From the cell containing the given text, extract its center point as (X, Y) coordinate. 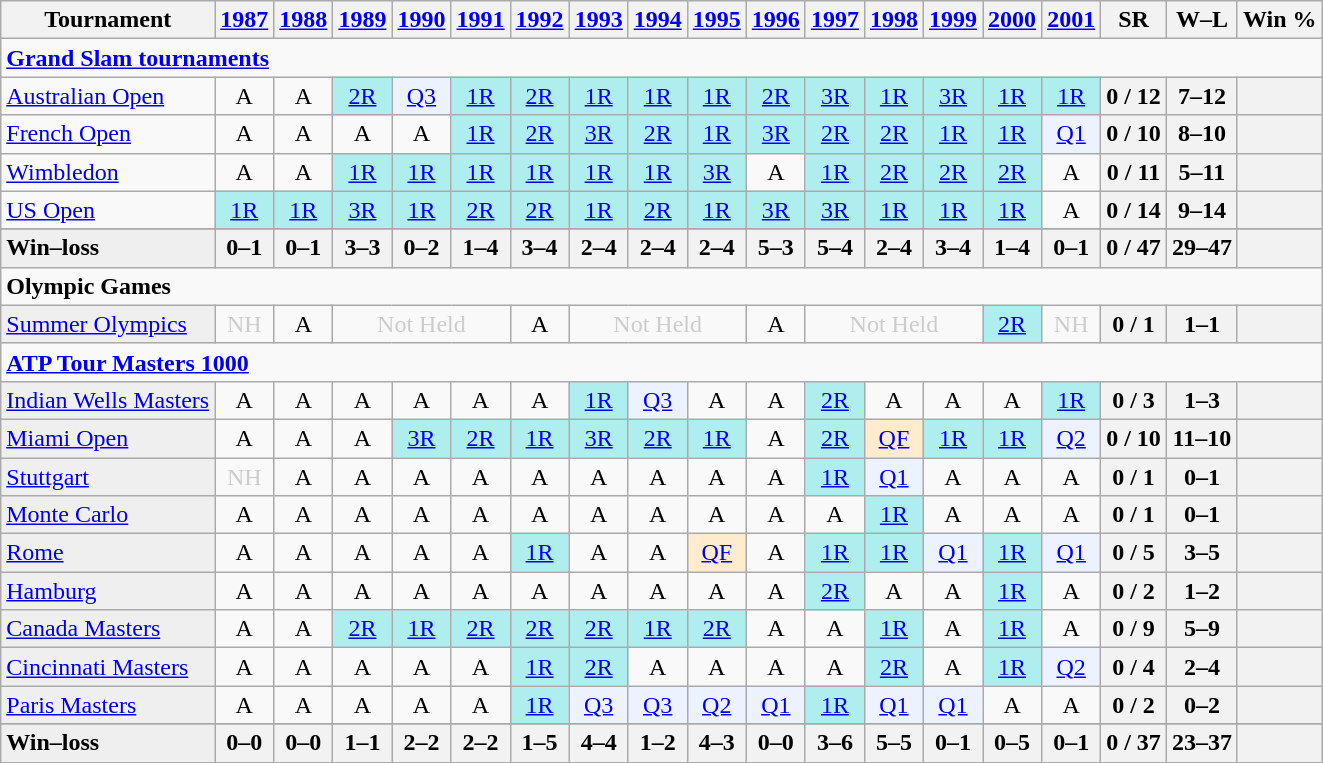
3–5 (1202, 553)
1998 (894, 20)
US Open (108, 210)
2001 (1072, 20)
0 / 12 (1134, 96)
French Open (108, 134)
Paris Masters (108, 705)
Hamburg (108, 591)
5–5 (894, 743)
1999 (952, 20)
1994 (658, 20)
23–37 (1202, 743)
2000 (1012, 20)
1–3 (1202, 400)
3–6 (834, 743)
Indian Wells Masters (108, 400)
1992 (540, 20)
1991 (480, 20)
1997 (834, 20)
1990 (422, 20)
Wimbledon (108, 172)
Win % (1280, 20)
Tournament (108, 20)
0 / 14 (1134, 210)
29–47 (1202, 248)
5–4 (834, 248)
3–3 (362, 248)
Grand Slam tournaments (662, 58)
Rome (108, 553)
1993 (598, 20)
5–9 (1202, 629)
5–11 (1202, 172)
1995 (716, 20)
Australian Open (108, 96)
1996 (776, 20)
0 / 37 (1134, 743)
0 / 9 (1134, 629)
1988 (304, 20)
W–L (1202, 20)
5–3 (776, 248)
Stuttgart (108, 477)
0 / 5 (1134, 553)
4–4 (598, 743)
8–10 (1202, 134)
0–5 (1012, 743)
Summer Olympics (108, 324)
Canada Masters (108, 629)
ATP Tour Masters 1000 (662, 362)
11–10 (1202, 438)
SR (1134, 20)
1987 (244, 20)
Monte Carlo (108, 515)
0 / 4 (1134, 667)
9–14 (1202, 210)
Miami Open (108, 438)
Cincinnati Masters (108, 667)
4–3 (716, 743)
1989 (362, 20)
7–12 (1202, 96)
1–5 (540, 743)
0 / 11 (1134, 172)
Olympic Games (662, 286)
0 / 47 (1134, 248)
0 / 3 (1134, 400)
